Provide the (x, y) coordinate of the cell's center where the given text is located.  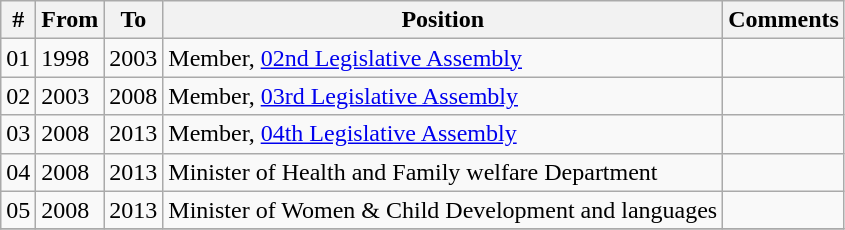
# (18, 20)
Member, 02nd Legislative Assembly (443, 58)
Comments (784, 20)
02 (18, 96)
From (70, 20)
03 (18, 134)
Minister of Health and Family welfare Department (443, 172)
Member, 03rd Legislative Assembly (443, 96)
Member, 04th Legislative Assembly (443, 134)
01 (18, 58)
05 (18, 210)
Minister of Women & Child Development and languages (443, 210)
To (134, 20)
Position (443, 20)
04 (18, 172)
1998 (70, 58)
